Capture the cell that displays the provided text and extract its (x, y) central coordinate. 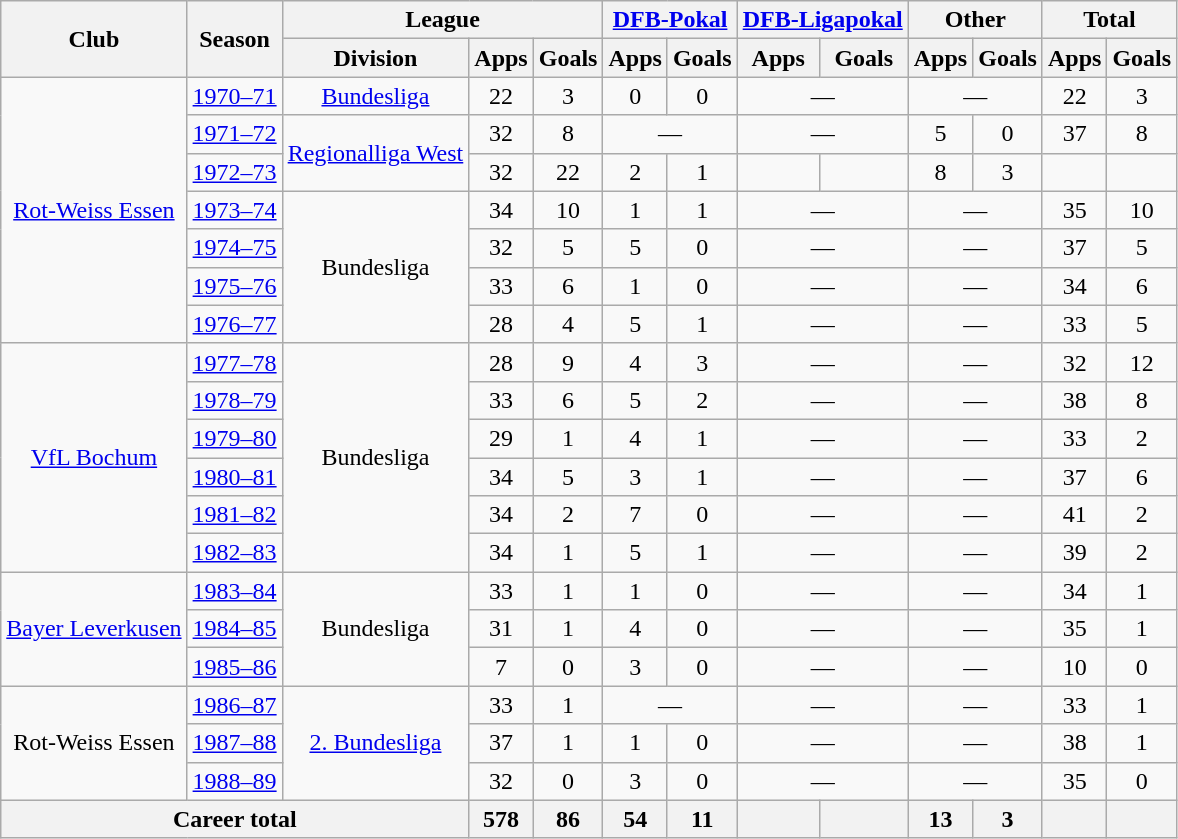
31 (501, 629)
41 (1074, 515)
54 (635, 819)
1982–83 (234, 553)
Club (94, 39)
Career total (235, 819)
Regionalliga West (376, 153)
1979–80 (234, 438)
1975–76 (234, 286)
1988–89 (234, 781)
1973–74 (234, 210)
86 (568, 819)
League (442, 20)
1985–86 (234, 667)
Total (1109, 20)
39 (1074, 553)
1978–79 (234, 400)
1986–87 (234, 705)
DFB-Pokal (670, 20)
1972–73 (234, 172)
Division (376, 58)
DFB-Ligapokal (822, 20)
VfL Bochum (94, 457)
29 (501, 438)
578 (501, 819)
1974–75 (234, 248)
1970–71 (234, 96)
12 (1142, 362)
13 (940, 819)
11 (702, 819)
1983–84 (234, 591)
1981–82 (234, 515)
Season (234, 39)
1977–78 (234, 362)
1976–77 (234, 324)
1980–81 (234, 477)
Other (975, 20)
1971–72 (234, 134)
1984–85 (234, 629)
2. Bundesliga (376, 743)
Bayer Leverkusen (94, 629)
9 (568, 362)
1987–88 (234, 743)
